Scan for the cell matching the given text and deliver its (x, y) coordinate at center. 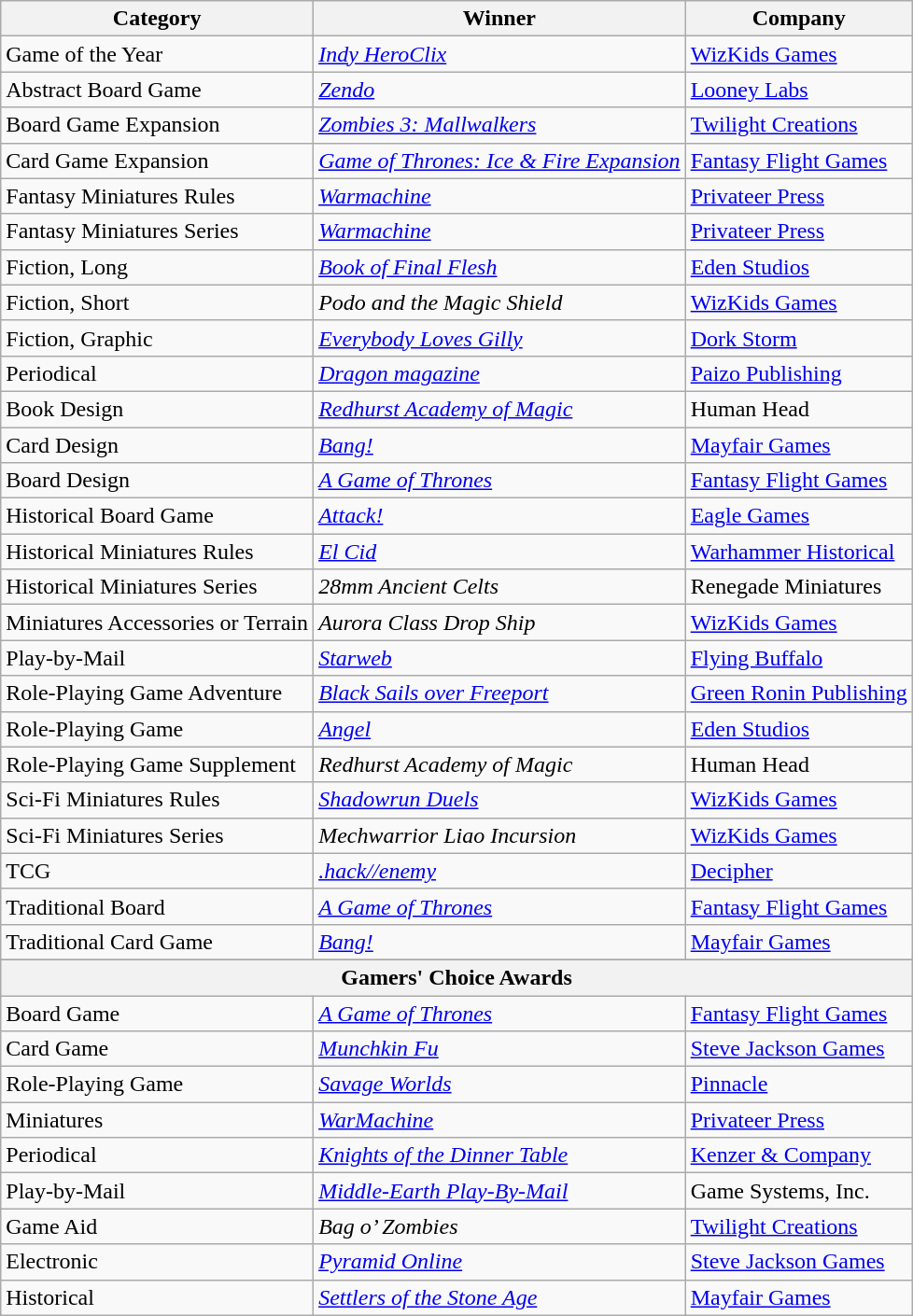
Knights of the Dinner Table (500, 1155)
.hack//enemy (500, 871)
Eagle Games (799, 516)
Traditional Card Game (157, 942)
Game Aid (157, 1226)
Historical (157, 1297)
Looney Labs (799, 90)
Angel (500, 729)
Attack! (500, 516)
Card Game Expansion (157, 161)
Kenzer & Company (799, 1155)
Game Systems, Inc. (799, 1191)
Sci-Fi Miniatures Rules (157, 800)
Mechwarrior Liao Incursion (500, 835)
Role-Playing Game Supplement (157, 764)
Card Game (157, 1049)
Sci-Fi Miniatures Series (157, 835)
Game of the Year (157, 54)
Renegade Miniatures (799, 587)
Decipher (799, 871)
Category (157, 19)
Historical Miniatures Series (157, 587)
Role-Playing Game Adventure (157, 693)
Fantasy Miniatures Series (157, 231)
Electronic (157, 1262)
Fiction, Short (157, 302)
Settlers of the Stone Age (500, 1297)
Middle-Earth Play-By-Mail (500, 1191)
Gamers' Choice Awards (456, 977)
Podo and the Magic Shield (500, 302)
Board Game Expansion (157, 125)
Pyramid Online (500, 1262)
Aurora Class Drop Ship (500, 623)
Munchkin Fu (500, 1049)
Fantasy Miniatures Rules (157, 196)
WarMachine (500, 1120)
Company (799, 19)
Flying Buffalo (799, 658)
Board Game (157, 1013)
TCG (157, 871)
Bag o’ Zombies (500, 1226)
Savage Worlds (500, 1085)
Shadowrun Duels (500, 800)
Black Sails over Freeport (500, 693)
Historical Board Game (157, 516)
Miniatures (157, 1120)
Zombies 3: Mallwalkers (500, 125)
Pinnacle (799, 1085)
Book Design (157, 409)
Paizo Publishing (799, 373)
Warhammer Historical (799, 552)
28mm Ancient Celts (500, 587)
Card Design (157, 445)
Starweb (500, 658)
Board Design (157, 481)
Everybody Loves Gilly (500, 338)
Book of Final Flesh (500, 267)
Historical Miniatures Rules (157, 552)
Miniatures Accessories or Terrain (157, 623)
Dragon magazine (500, 373)
Game of Thrones: Ice & Fire Expansion (500, 161)
El Cid (500, 552)
Winner (500, 19)
Zendo (500, 90)
Green Ronin Publishing (799, 693)
Fiction, Graphic (157, 338)
Indy HeroClix (500, 54)
Traditional Board (157, 906)
Dork Storm (799, 338)
Abstract Board Game (157, 90)
Fiction, Long (157, 267)
